Capture the cell that displays the provided text and extract its (x, y) central coordinate. 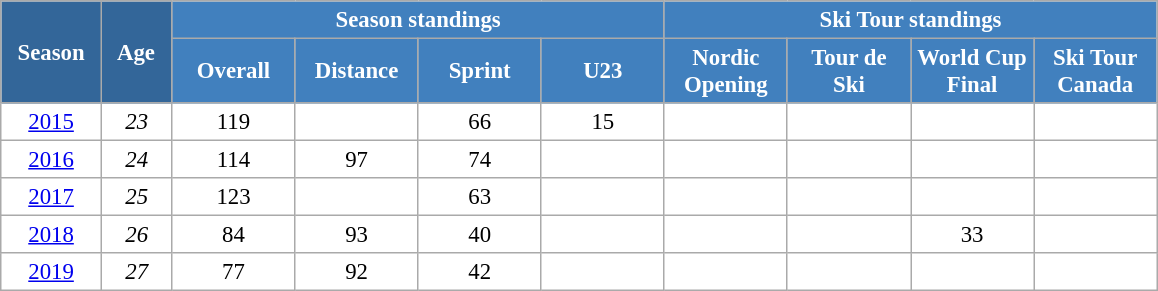
15 (602, 122)
93 (356, 235)
2018 (52, 235)
25 (136, 197)
24 (136, 160)
Tour deSki (848, 72)
123 (234, 197)
2017 (52, 197)
Season (52, 52)
63 (480, 197)
Ski Tour standings (910, 20)
Season standings (418, 20)
World CupFinal (972, 72)
74 (480, 160)
114 (234, 160)
119 (234, 122)
Age (136, 52)
2015 (52, 122)
33 (972, 235)
U23 (602, 72)
66 (480, 122)
84 (234, 235)
Overall (234, 72)
26 (136, 235)
Ski TourCanada (1096, 72)
NordicOpening (726, 72)
23 (136, 122)
40 (480, 235)
Sprint (480, 72)
2016 (52, 160)
Distance (356, 72)
97 (356, 160)
